Locate the cell with the specified text and output its [x, y] center coordinate. 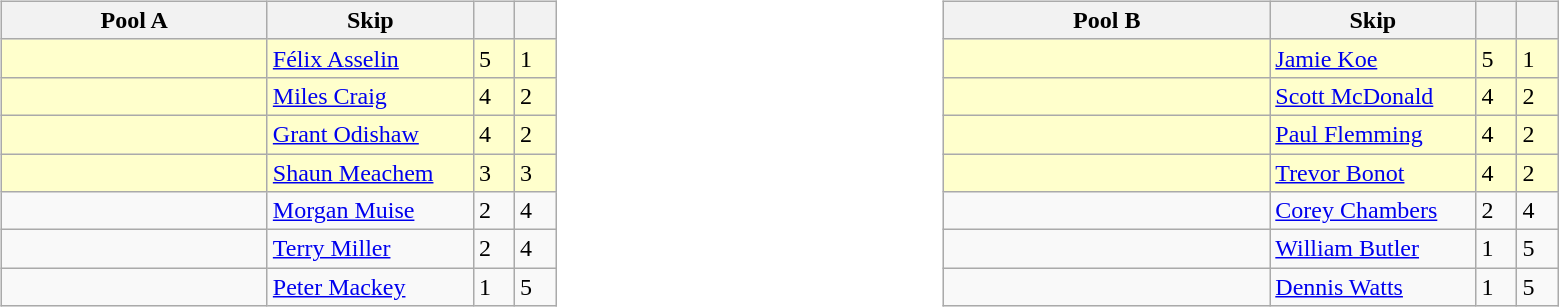
Paul Flemming [1373, 134]
Félix Asselin [370, 58]
Morgan Muise [370, 211]
Peter Mackey [370, 287]
Scott McDonald [1373, 96]
Terry Miller [370, 249]
William Butler [1373, 249]
Dennis Watts [1373, 287]
Miles Craig [370, 96]
Shaun Meachem [370, 173]
Pool A [134, 20]
Grant Odishaw [370, 134]
Corey Chambers [1373, 211]
Trevor Bonot [1373, 173]
Pool B [1107, 20]
Jamie Koe [1373, 58]
